Scan for the cell matching the given text and deliver its (x, y) coordinate at center. 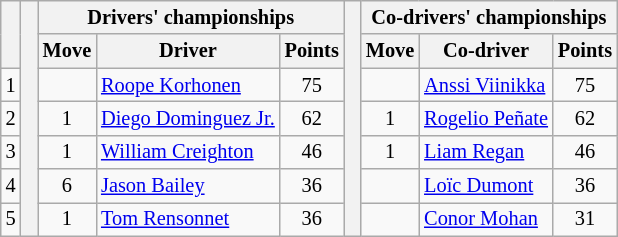
William Creighton (188, 152)
Co-drivers' championships (489, 17)
Roope Korhonen (188, 85)
2 (11, 118)
4 (11, 186)
Liam Regan (486, 152)
Tom Rensonnet (188, 219)
Anssi Viinikka (486, 85)
Conor Mohan (486, 219)
Drivers' championships (191, 17)
6 (67, 186)
Diego Dominguez Jr. (188, 118)
Rogelio Peñate (486, 118)
5 (11, 219)
Driver (188, 51)
Loïc Dumont (486, 186)
Co-driver (486, 51)
31 (585, 219)
3 (11, 152)
Jason Bailey (188, 186)
